Capture the cell that displays the provided text and extract its (X, Y) central coordinate. 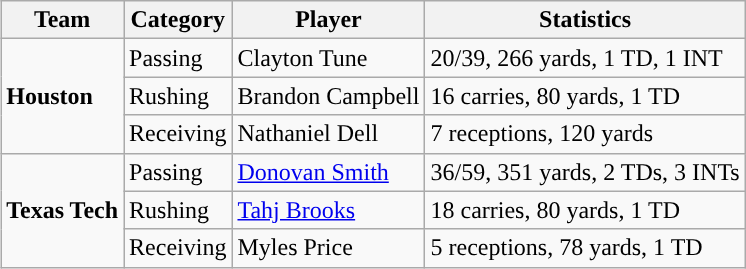
Player (328, 20)
Category (178, 20)
Myles Price (328, 248)
18 carries, 80 yards, 1 TD (585, 210)
Tahj Brooks (328, 210)
5 receptions, 78 yards, 1 TD (585, 248)
Texas Tech (62, 210)
Houston (62, 96)
7 receptions, 120 yards (585, 134)
Donovan Smith (328, 172)
16 carries, 80 yards, 1 TD (585, 96)
20/39, 266 yards, 1 TD, 1 INT (585, 58)
Nathaniel Dell (328, 134)
Brandon Campbell (328, 96)
Team (62, 20)
Statistics (585, 20)
36/59, 351 yards, 2 TDs, 3 INTs (585, 172)
Clayton Tune (328, 58)
